Return (x, y) of the center of cell containing provided text 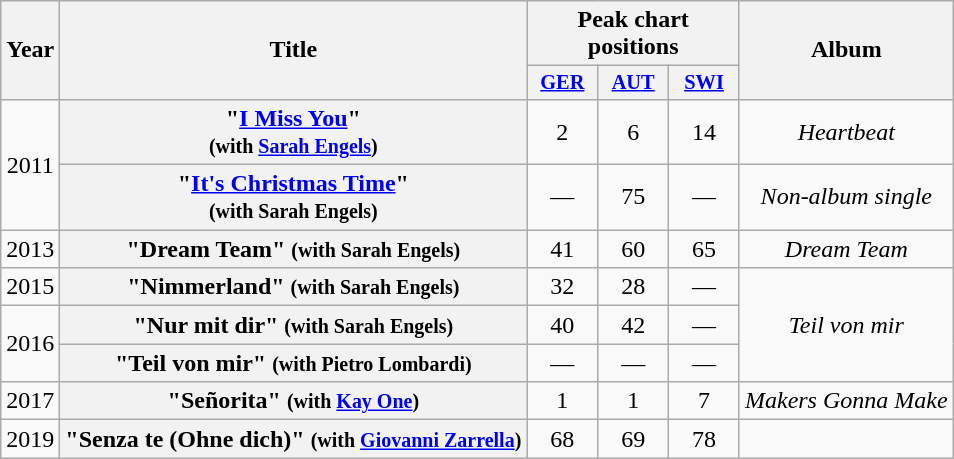
75 (634, 198)
7 (704, 401)
6 (634, 132)
Teil von mir (846, 325)
2017 (30, 401)
SWI (704, 83)
2016 (30, 344)
2015 (30, 287)
GER (562, 83)
Year (30, 50)
14 (704, 132)
65 (704, 249)
"Nur mit dir" (with Sarah Engels) (294, 325)
Title (294, 50)
Makers Gonna Make (846, 401)
2 (562, 132)
Heartbeat (846, 132)
78 (704, 439)
2019 (30, 439)
"It's Christmas Time"(with Sarah Engels) (294, 198)
"Teil von mir" (with Pietro Lombardi) (294, 363)
Dream Team (846, 249)
"Dream Team" (with Sarah Engels) (294, 249)
"Señorita" (with Kay One) (294, 401)
32 (562, 287)
41 (562, 249)
Peak chart positions (634, 34)
Non-album single (846, 198)
68 (562, 439)
Album (846, 50)
"I Miss You"(with Sarah Engels) (294, 132)
28 (634, 287)
AUT (634, 83)
2011 (30, 164)
42 (634, 325)
40 (562, 325)
69 (634, 439)
2013 (30, 249)
"Senza te (Ohne dich)" (with Giovanni Zarrella) (294, 439)
"Nimmerland" (with Sarah Engels) (294, 287)
60 (634, 249)
